For the text-containing cell, return its midpoint in (X, Y) coordinate format. 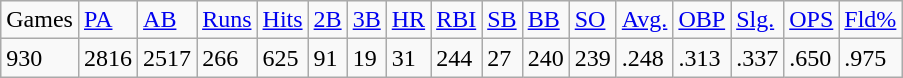
SO (592, 20)
SB (502, 20)
2816 (108, 58)
RBI (456, 20)
2517 (168, 58)
Slg. (758, 20)
.337 (758, 58)
AB (168, 20)
Avg. (644, 20)
OBP (702, 20)
239 (592, 58)
625 (282, 58)
3B (366, 20)
OPS (812, 20)
.975 (870, 58)
PA (108, 20)
Hits (282, 20)
.248 (644, 58)
27 (502, 58)
.313 (702, 58)
19 (366, 58)
930 (40, 58)
Runs (227, 20)
Fld% (870, 20)
2B (328, 20)
Games (40, 20)
31 (408, 58)
266 (227, 58)
244 (456, 58)
.650 (812, 58)
HR (408, 20)
91 (328, 58)
240 (546, 58)
BB (546, 20)
